Scan for the cell matching the given text and deliver its (x, y) coordinate at center. 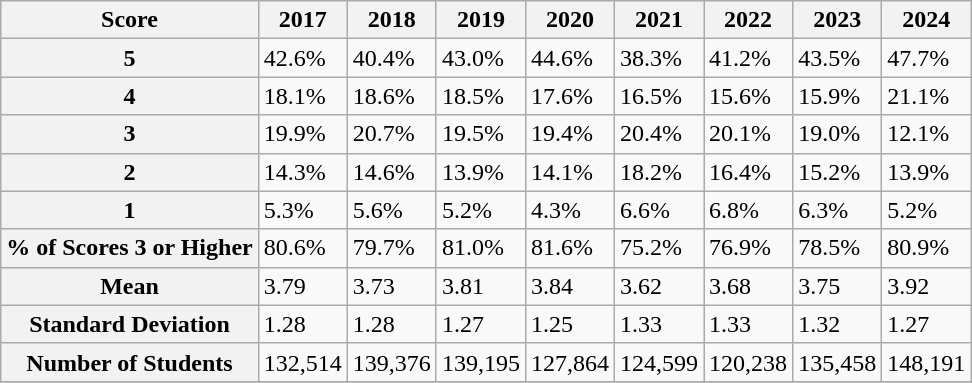
20.4% (658, 134)
Number of Students (130, 362)
132,514 (302, 362)
15.2% (838, 172)
4.3% (570, 210)
3.81 (480, 286)
19.0% (838, 134)
127,864 (570, 362)
19.5% (480, 134)
5.3% (302, 210)
% of Scores 3 or Higher (130, 248)
124,599 (658, 362)
20.7% (392, 134)
2022 (748, 20)
2 (130, 172)
21.1% (926, 96)
16.4% (748, 172)
80.6% (302, 248)
5 (130, 58)
18.6% (392, 96)
16.5% (658, 96)
40.4% (392, 58)
42.6% (302, 58)
2021 (658, 20)
43.0% (480, 58)
6.3% (838, 210)
17.6% (570, 96)
38.3% (658, 58)
3.84 (570, 286)
135,458 (838, 362)
4 (130, 96)
80.9% (926, 248)
14.1% (570, 172)
Mean (130, 286)
44.6% (570, 58)
41.2% (748, 58)
3.68 (748, 286)
43.5% (838, 58)
1 (130, 210)
18.5% (480, 96)
14.6% (392, 172)
Score (130, 20)
19.4% (570, 134)
2017 (302, 20)
81.0% (480, 248)
19.9% (302, 134)
15.9% (838, 96)
81.6% (570, 248)
120,238 (748, 362)
2023 (838, 20)
6.8% (748, 210)
18.1% (302, 96)
2020 (570, 20)
3.92 (926, 286)
12.1% (926, 134)
78.5% (838, 248)
1.32 (838, 324)
15.6% (748, 96)
20.1% (748, 134)
3.79 (302, 286)
79.7% (392, 248)
14.3% (302, 172)
2024 (926, 20)
47.7% (926, 58)
Standard Deviation (130, 324)
139,376 (392, 362)
76.9% (748, 248)
75.2% (658, 248)
6.6% (658, 210)
3.62 (658, 286)
3 (130, 134)
2019 (480, 20)
18.2% (658, 172)
5.6% (392, 210)
2018 (392, 20)
1.25 (570, 324)
3.73 (392, 286)
139,195 (480, 362)
148,191 (926, 362)
3.75 (838, 286)
